Capture the cell that displays the provided text and extract its (x, y) central coordinate. 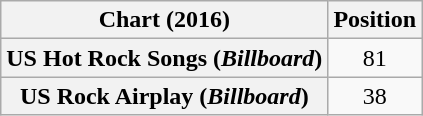
US Rock Airplay (Billboard) (164, 96)
US Hot Rock Songs (Billboard) (164, 58)
Position (375, 20)
Chart (2016) (164, 20)
38 (375, 96)
81 (375, 58)
